Capture the cell that displays the provided text and extract its [X, Y] central coordinate. 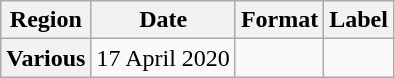
Various [46, 58]
Region [46, 20]
Format [279, 20]
Label [359, 20]
Date [163, 20]
17 April 2020 [163, 58]
